Provide the (x, y) coordinate of the cell's center where the given text is located.  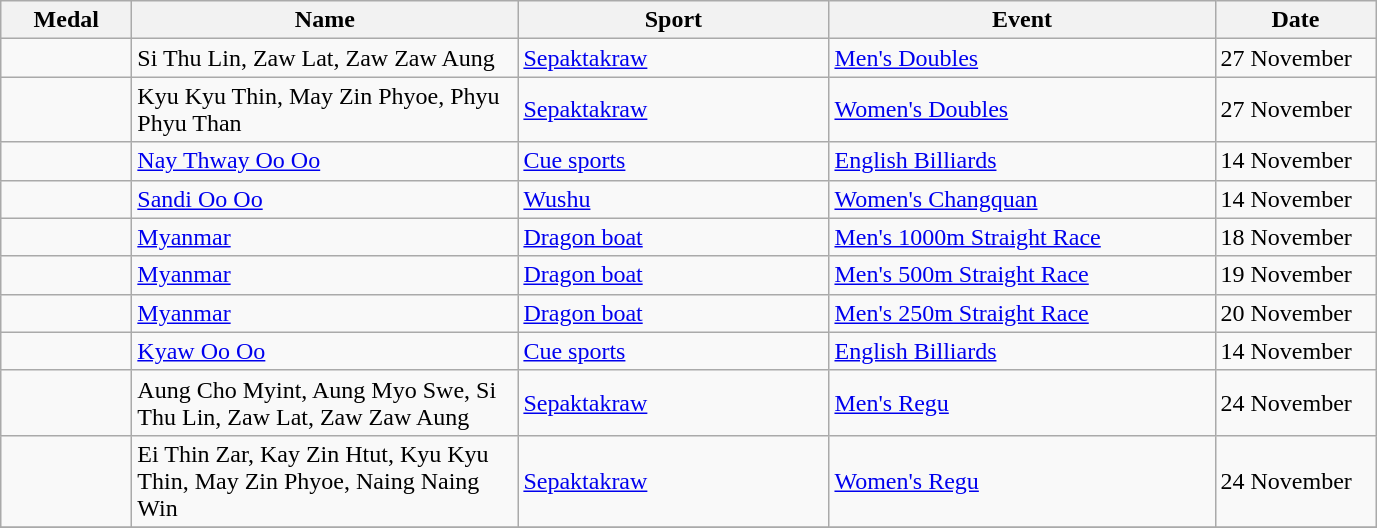
Ei Thin Zar, Kay Zin Htut, Kyu Kyu Thin, May Zin Phyoe, Naing Naing Win (325, 481)
Medal (66, 20)
Men's Doubles (1022, 58)
Date (1296, 20)
18 November (1296, 237)
Name (325, 20)
Aung Cho Myint, Aung Myo Swe, Si Thu Lin, Zaw Lat, Zaw Zaw Aung (325, 402)
Sport (674, 20)
19 November (1296, 275)
Si Thu Lin, Zaw Lat, Zaw Zaw Aung (325, 58)
Men's 500m Straight Race (1022, 275)
Men's 1000m Straight Race (1022, 237)
Sandi Oo Oo (325, 199)
Wushu (674, 199)
Women's Changquan (1022, 199)
Women's Regu (1022, 481)
Women's Doubles (1022, 110)
Men's Regu (1022, 402)
Kyu Kyu Thin, May Zin Phyoe, Phyu Phyu Than (325, 110)
Kyaw Oo Oo (325, 351)
Nay Thway Oo Oo (325, 161)
Men's 250m Straight Race (1022, 313)
Event (1022, 20)
20 November (1296, 313)
